From the cell containing the given text, extract its center point as (x, y) coordinate. 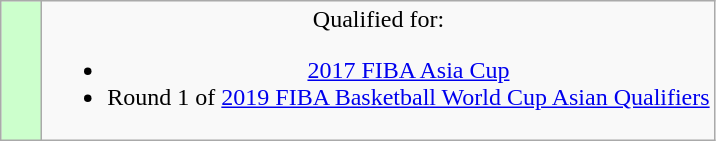
Qualified for:2017 FIBA Asia CupRound 1 of 2019 FIBA Basketball World Cup Asian Qualifiers (378, 71)
